Locate the cell with the specified text and output its (x, y) center coordinate. 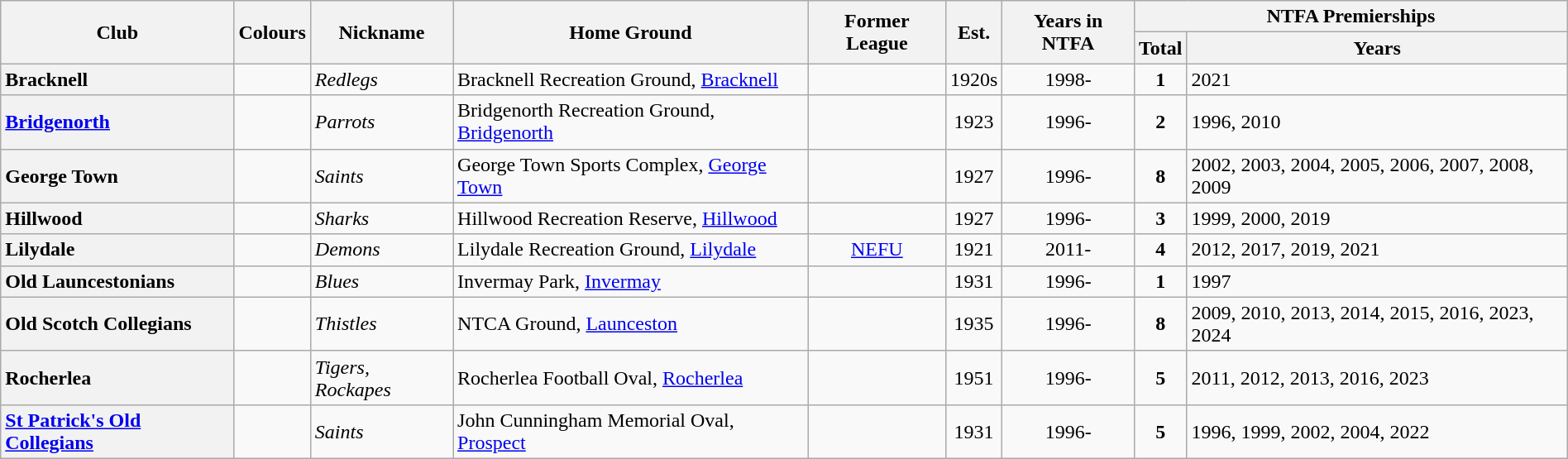
Est. (973, 32)
1997 (1377, 281)
Blues (381, 281)
Nickname (381, 32)
3 (1160, 218)
1996, 2010 (1377, 122)
NEFU (877, 250)
2011- (1068, 250)
2021 (1377, 79)
1951 (973, 377)
Years in NTFA (1068, 32)
Home Ground (631, 32)
Years (1377, 48)
Old Launcestonians (117, 281)
Lilydale Recreation Ground, Lilydale (631, 250)
1996, 1999, 2002, 2004, 2022 (1377, 432)
2 (1160, 122)
Demons (381, 250)
Club (117, 32)
NTFA Premierships (1350, 17)
1921 (973, 250)
Thistles (381, 324)
Sharks (381, 218)
2011, 2012, 2013, 2016, 2023 (1377, 377)
2009, 2010, 2013, 2014, 2015, 2016, 2023, 2024 (1377, 324)
Bridgenorth (117, 122)
Colours (272, 32)
1935 (973, 324)
St Patrick's Old Collegians (117, 432)
Hillwood Recreation Reserve, Hillwood (631, 218)
NTCA Ground, Launceston (631, 324)
George Town Sports Complex, George Town (631, 175)
Bracknell (117, 79)
1920s (973, 79)
George Town (117, 175)
1923 (973, 122)
Rocherlea Football Oval, Rocherlea (631, 377)
Redlegs (381, 79)
Rocherlea (117, 377)
Total (1160, 48)
Parrots (381, 122)
Bracknell Recreation Ground, Bracknell (631, 79)
Old Scotch Collegians (117, 324)
2002, 2003, 2004, 2005, 2006, 2007, 2008, 2009 (1377, 175)
Former League (877, 32)
John Cunningham Memorial Oval, Prospect (631, 432)
1999, 2000, 2019 (1377, 218)
4 (1160, 250)
Bridgenorth Recreation Ground, Bridgenorth (631, 122)
2012, 2017, 2019, 2021 (1377, 250)
Tigers, Rockapes (381, 377)
Lilydale (117, 250)
Invermay Park, Invermay (631, 281)
Hillwood (117, 218)
1998- (1068, 79)
